Search for the cell housing the specified text and yield its (X, Y) center coordinate. 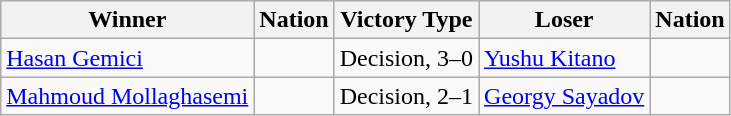
Mahmoud Mollaghasemi (128, 96)
Yushu Kitano (564, 58)
Decision, 2–1 (406, 96)
Loser (564, 20)
Decision, 3–0 (406, 58)
Georgy Sayadov (564, 96)
Winner (128, 20)
Hasan Gemici (128, 58)
Victory Type (406, 20)
